Provide the (x, y) coordinate of the cell's center where the given text is located.  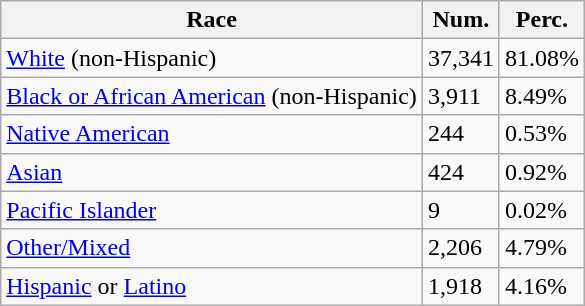
Race (212, 20)
244 (460, 134)
37,341 (460, 58)
81.08% (542, 58)
Other/Mixed (212, 248)
4.16% (542, 286)
1,918 (460, 286)
424 (460, 172)
White (non-Hispanic) (212, 58)
Pacific Islander (212, 210)
Native American (212, 134)
3,911 (460, 96)
Black or African American (non-Hispanic) (212, 96)
Perc. (542, 20)
0.92% (542, 172)
Num. (460, 20)
Hispanic or Latino (212, 286)
4.79% (542, 248)
8.49% (542, 96)
9 (460, 210)
2,206 (460, 248)
0.53% (542, 134)
Asian (212, 172)
0.02% (542, 210)
